Pinpoint the cell where the given text exists, returning its [X, Y] midpoint coordinate. 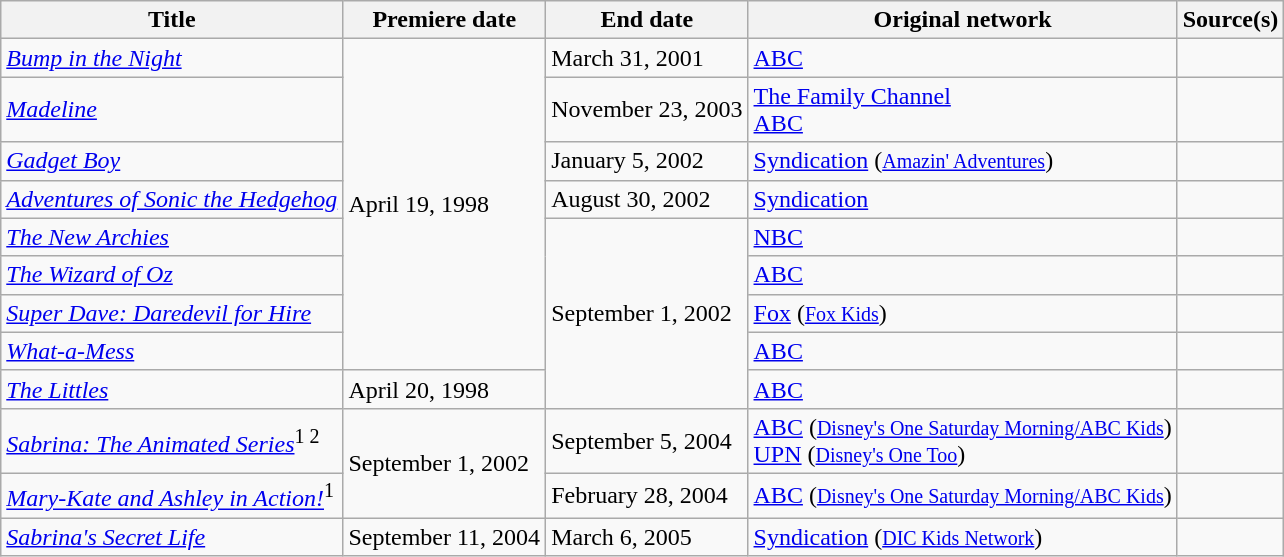
September 11, 2004 [444, 537]
August 30, 2002 [647, 199]
Sabrina's Secret Life [172, 537]
Original network [962, 20]
Premiere date [444, 20]
The Wizard of Oz [172, 275]
The Family ChannelABC [962, 110]
Source(s) [1230, 20]
Madeline [172, 110]
January 5, 2002 [647, 161]
September 5, 2004 [647, 440]
Syndication (DIC Kids Network) [962, 537]
ABC (Disney's One Saturday Morning/ABC Kids)UPN (Disney's One Too) [962, 440]
April 19, 1998 [444, 205]
The Littles [172, 389]
Title [172, 20]
NBC [962, 237]
Fox (Fox Kids) [962, 313]
Adventures of Sonic the Hedgehog [172, 199]
Bump in the Night [172, 58]
Sabrina: The Animated Series1 2 [172, 440]
ABC (Disney's One Saturday Morning/ABC Kids) [962, 496]
End date [647, 20]
What-a-Mess [172, 351]
Syndication (Amazin' Adventures) [962, 161]
The New Archies [172, 237]
March 31, 2001 [647, 58]
Gadget Boy [172, 161]
April 20, 1998 [444, 389]
Mary-Kate and Ashley in Action!1 [172, 496]
March 6, 2005 [647, 537]
February 28, 2004 [647, 496]
Super Dave: Daredevil for Hire [172, 313]
Syndication [962, 199]
November 23, 2003 [647, 110]
